Extract the (X, Y) coordinate from the center of the cell holding the provided text.  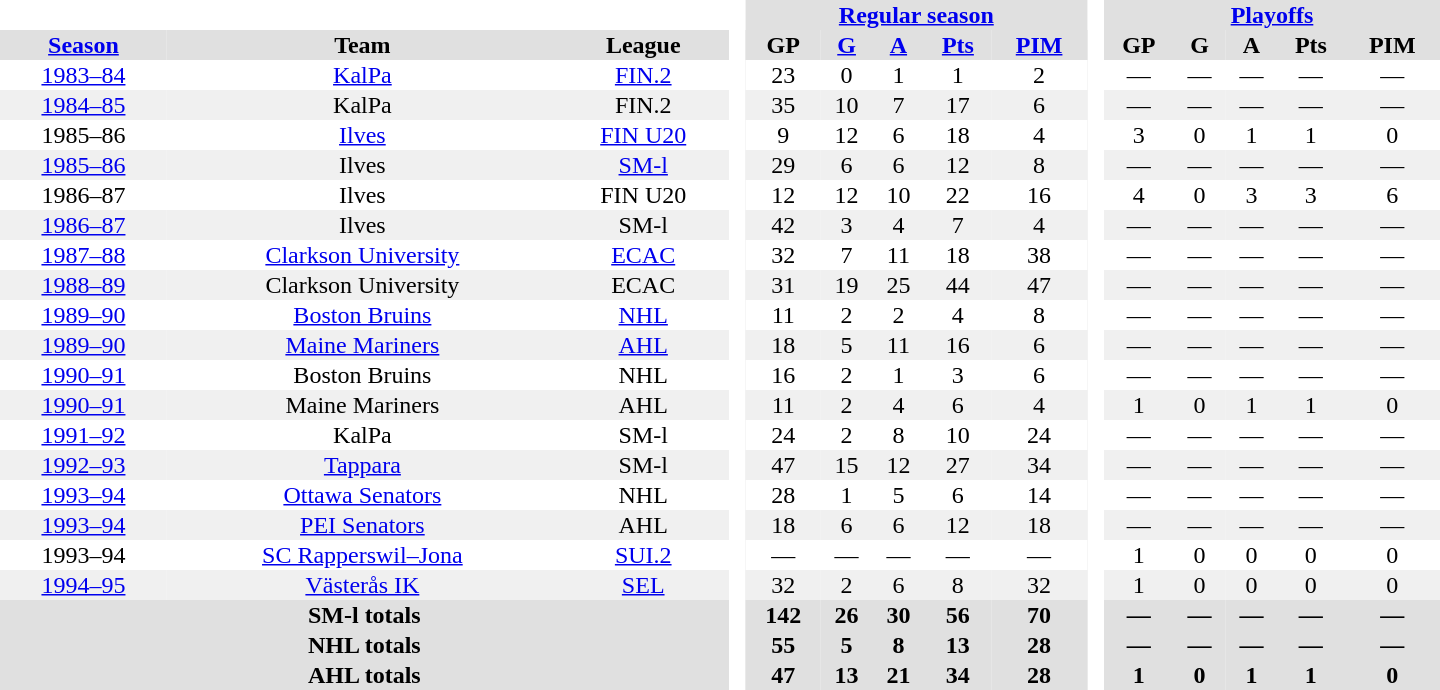
15 (847, 465)
Playoffs (1272, 15)
PEI Senators (362, 525)
42 (784, 225)
Tappara (362, 465)
1992–93 (84, 465)
14 (1038, 495)
1987–88 (84, 255)
9 (784, 135)
1983–84 (84, 75)
SC Rapperswil–Jona (362, 555)
League (644, 45)
30 (899, 615)
SUI.2 (644, 555)
29 (784, 165)
21 (899, 675)
1991–92 (84, 435)
70 (1038, 615)
38 (1038, 255)
NHL totals (364, 645)
31 (784, 285)
142 (784, 615)
Regular season (916, 15)
SM-l totals (364, 615)
Västerås IK (362, 585)
1994–95 (84, 585)
Ottawa Senators (362, 495)
Team (362, 45)
19 (847, 285)
1984–85 (84, 105)
25 (899, 285)
1988–89 (84, 285)
55 (784, 645)
22 (958, 195)
AHL totals (364, 675)
44 (958, 285)
Season (84, 45)
26 (847, 615)
56 (958, 615)
35 (784, 105)
23 (784, 75)
27 (958, 465)
17 (958, 105)
SEL (644, 585)
